Provide the [X, Y] coordinate of the cell's center where the given text is located.  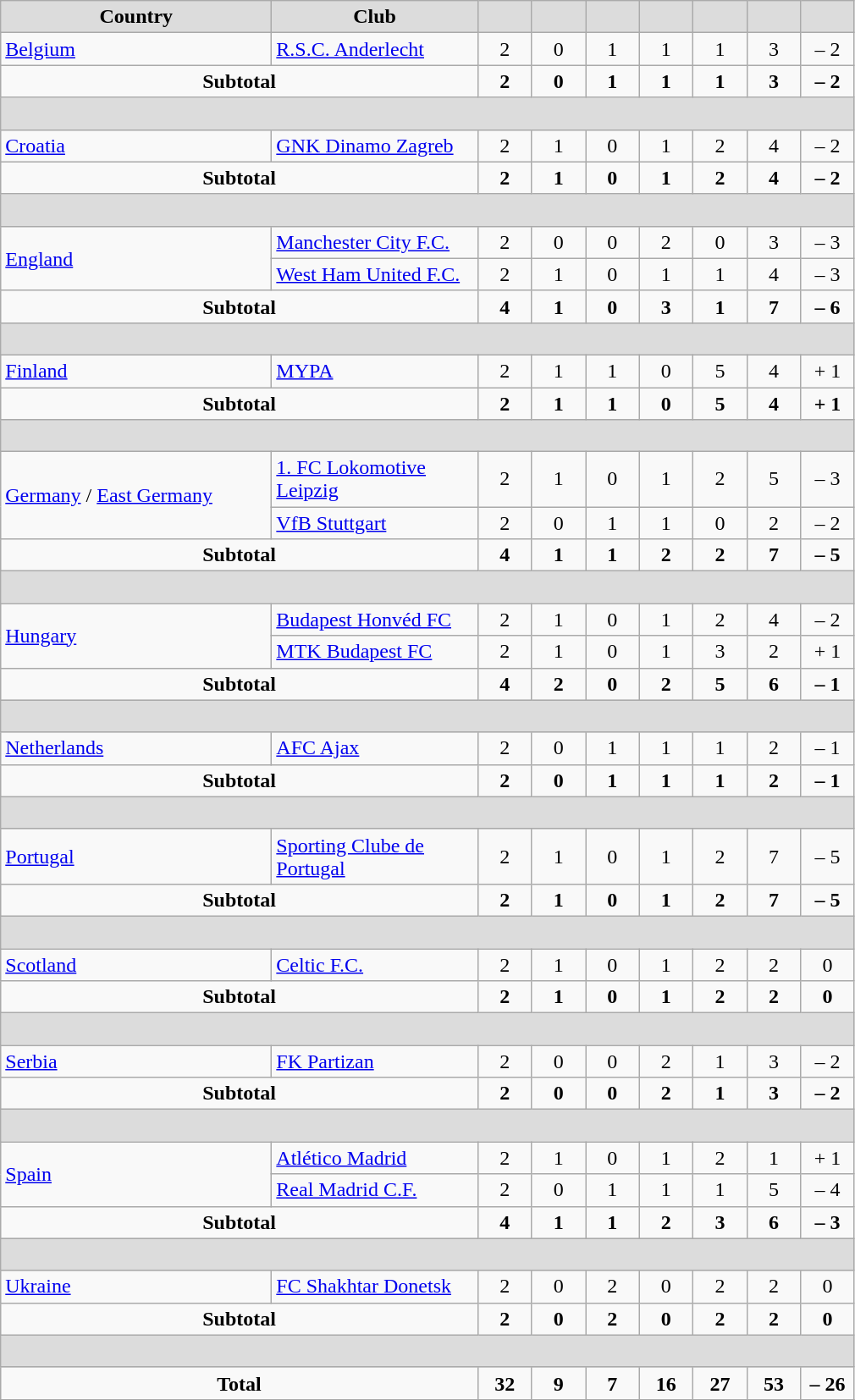
27 [720, 1383]
West Ham United F.C. [375, 274]
MTK Budapest FC [375, 652]
Atlético Madrid [375, 1158]
Sporting Clube de Portugal [375, 857]
1. FC Lokomotive Leipzig [375, 479]
Budapest Honvéd FC [375, 620]
Portugal [136, 857]
– 6 [828, 306]
MYPA [375, 371]
VfB Stuttgart [375, 523]
– 4 [828, 1190]
Spain [136, 1174]
Netherlands [136, 748]
Real Madrid C.F. [375, 1190]
Country [136, 17]
Ukraine [136, 1287]
9 [559, 1383]
Belgium [136, 49]
32 [505, 1383]
Germany / East Germany [136, 496]
R.S.C. Anderlecht [375, 49]
Scotland [136, 964]
Serbia [136, 1061]
53 [774, 1383]
16 [666, 1383]
FC Shakhtar Donetsk [375, 1287]
– 26 [828, 1383]
Croatia [136, 146]
Total [240, 1383]
Club [375, 17]
AFC Ajax [375, 748]
FK Partizan [375, 1061]
Manchester City F.C. [375, 242]
Celtic F.C. [375, 964]
GNK Dinamo Zagreb [375, 146]
England [136, 258]
Hungary [136, 636]
Finland [136, 371]
